Return (x, y) of the center of cell containing provided text 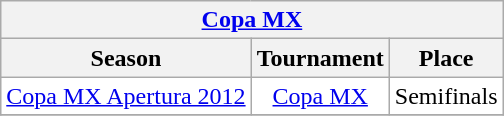
Semifinals (446, 96)
Place (446, 58)
Copa MX Apertura 2012 (126, 96)
Tournament (320, 58)
Season (126, 58)
